Output the [X, Y] coordinate of the center of the cell containing the given text.  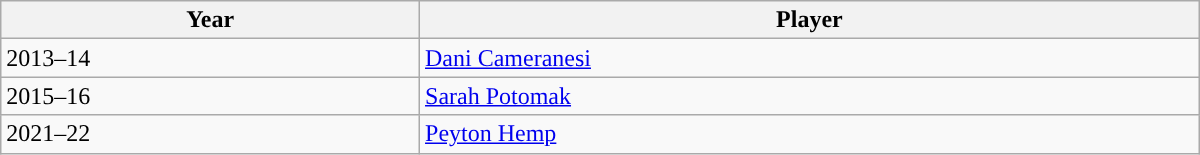
Sarah Potomak [810, 96]
Year [210, 20]
2013–14 [210, 58]
2015–16 [210, 96]
2021–22 [210, 134]
Peyton Hemp [810, 134]
Player [810, 20]
Dani Cameranesi [810, 58]
